For the text-containing cell, return its midpoint in (x, y) coordinate format. 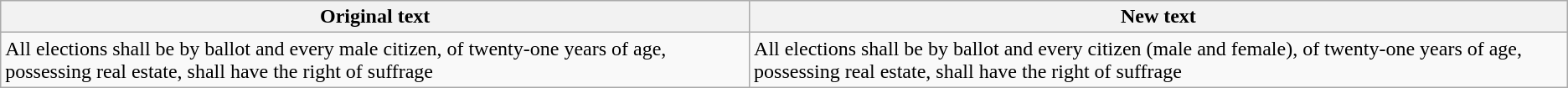
New text (1159, 17)
Original text (375, 17)
All elections shall be by ballot and every male citizen, of twenty-one years of age, possessing real estate, shall have the right of suffrage (375, 60)
